Provide the (X, Y) coordinate of the cell's center where the given text is located.  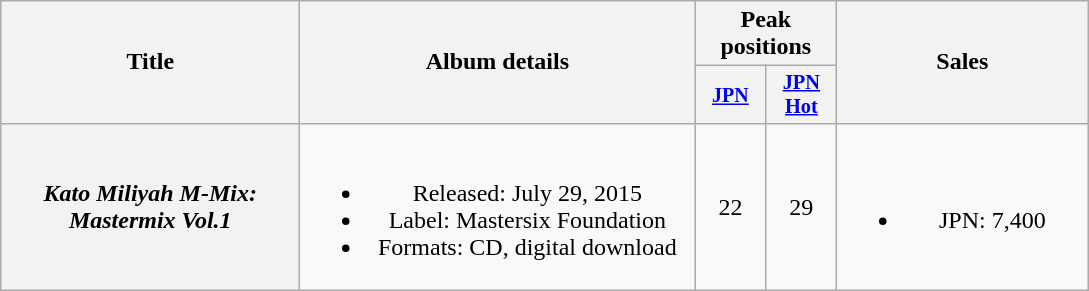
JPN: 7,400 (962, 206)
Released: July 29, 2015Label: Mastersix FoundationFormats: CD, digital download (498, 206)
Sales (962, 62)
22 (730, 206)
JPN (730, 95)
Album details (498, 62)
Title (150, 62)
Kato Miliyah M-Mix: Mastermix Vol.1 (150, 206)
JPNHot (802, 95)
29 (802, 206)
Peak positions (766, 34)
